Search for the cell housing the specified text and yield its (x, y) center coordinate. 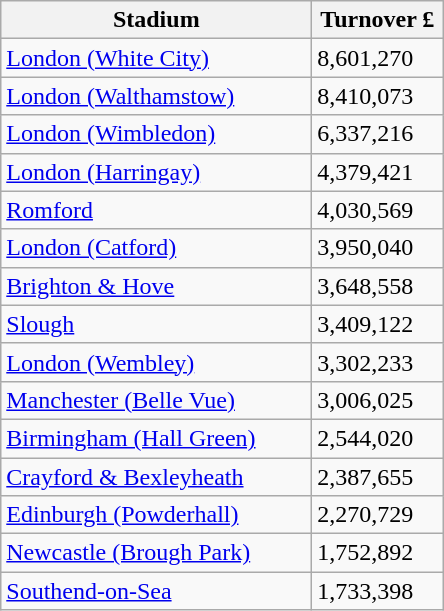
Stadium (156, 20)
Manchester (Belle Vue) (156, 400)
Edinburgh (Powderhall) (156, 515)
London (White City) (156, 58)
London (Wimbledon) (156, 134)
Newcastle (Brough Park) (156, 553)
3,006,025 (378, 400)
London (Wembley) (156, 362)
4,379,421 (378, 172)
1,752,892 (378, 553)
2,544,020 (378, 438)
London (Harringay) (156, 172)
8,410,073 (378, 96)
4,030,569 (378, 210)
Brighton & Hove (156, 286)
3,648,558 (378, 286)
Crayford & Bexleyheath (156, 477)
3,302,233 (378, 362)
Birmingham (Hall Green) (156, 438)
Southend-on-Sea (156, 591)
Slough (156, 324)
8,601,270 (378, 58)
2,387,655 (378, 477)
Romford (156, 210)
London (Catford) (156, 248)
3,409,122 (378, 324)
3,950,040 (378, 248)
London (Walthamstow) (156, 96)
6,337,216 (378, 134)
1,733,398 (378, 591)
Turnover £ (378, 20)
2,270,729 (378, 515)
